For the text-containing cell, return its midpoint in (X, Y) coordinate format. 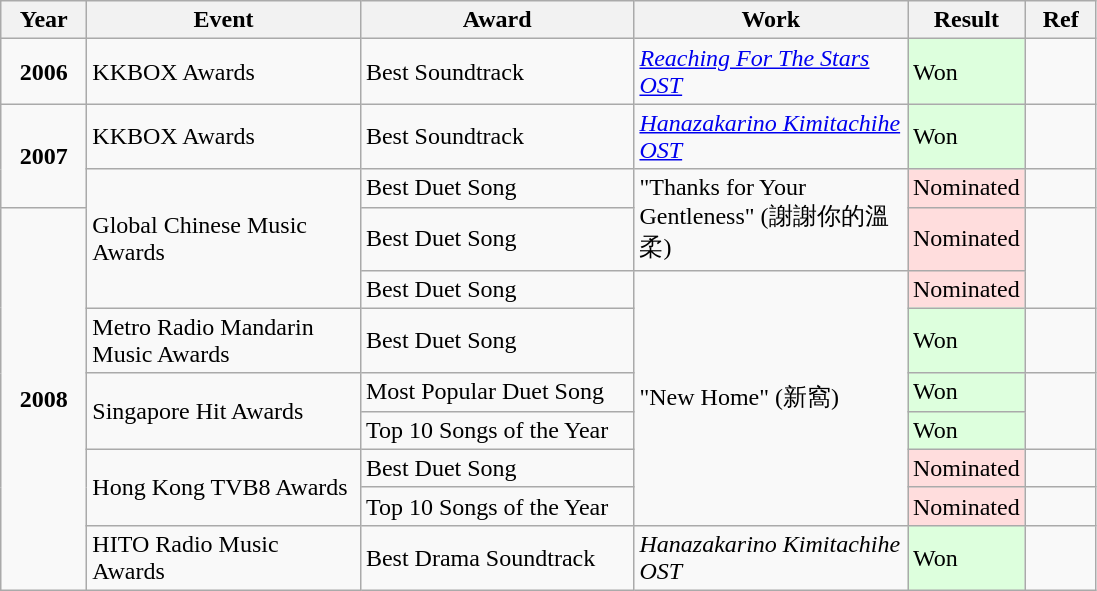
Hong Kong TVB8 Awards (224, 487)
"New Home" (新窩) (771, 398)
Event (224, 20)
Result (967, 20)
2006 (44, 72)
Ref (1060, 20)
Singapore Hit Awards (224, 411)
Most Popular Duet Song (497, 392)
Reaching For The Stars OST (771, 72)
Work (771, 20)
Award (497, 20)
Metro Radio Mandarin Music Awards (224, 340)
2007 (44, 156)
HITO Radio Music Awards (224, 558)
Year (44, 20)
"Thanks for Your Gentleness" (謝謝你的溫柔) (771, 220)
Global Chinese Music Awards (224, 238)
2008 (44, 398)
Best Drama Soundtrack (497, 558)
